Search for the cell housing the specified text and yield its [X, Y] center coordinate. 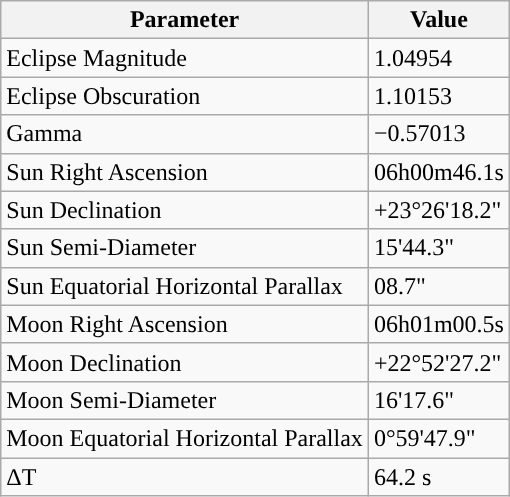
Moon Declination [185, 362]
0°59'47.9" [438, 438]
Eclipse Magnitude [185, 58]
Eclipse Obscuration [185, 96]
−0.57013 [438, 134]
Sun Declination [185, 210]
Parameter [185, 20]
Moon Equatorial Horizontal Parallax [185, 438]
Gamma [185, 134]
Value [438, 20]
16'17.6" [438, 400]
1.10153 [438, 96]
06h01m00.5s [438, 324]
1.04954 [438, 58]
06h00m46.1s [438, 172]
ΔT [185, 477]
Sun Semi-Diameter [185, 248]
64.2 s [438, 477]
08.7" [438, 286]
15'44.3" [438, 248]
Moon Semi-Diameter [185, 400]
Sun Equatorial Horizontal Parallax [185, 286]
Sun Right Ascension [185, 172]
+22°52'27.2" [438, 362]
+23°26'18.2" [438, 210]
Moon Right Ascension [185, 324]
